Extract the (x, y) coordinate from the center of the cell holding the provided text.  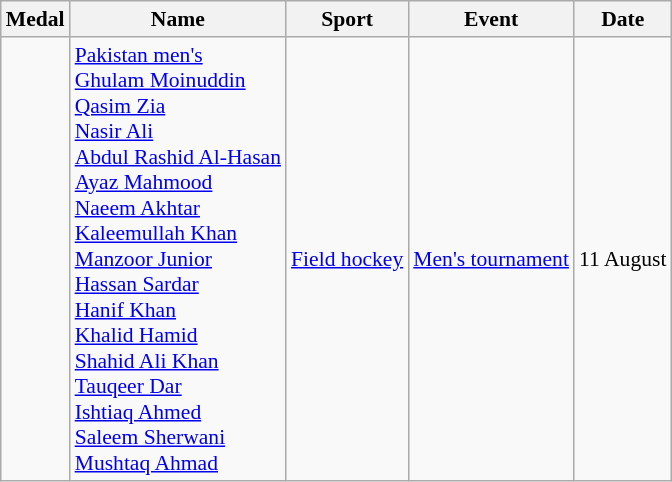
Date (623, 19)
Field hockey (347, 259)
Name (178, 19)
Men's tournament (491, 259)
Medal (36, 19)
11 August (623, 259)
Event (491, 19)
Sport (347, 19)
